Pinpoint the cell where the given text exists, returning its [x, y] midpoint coordinate. 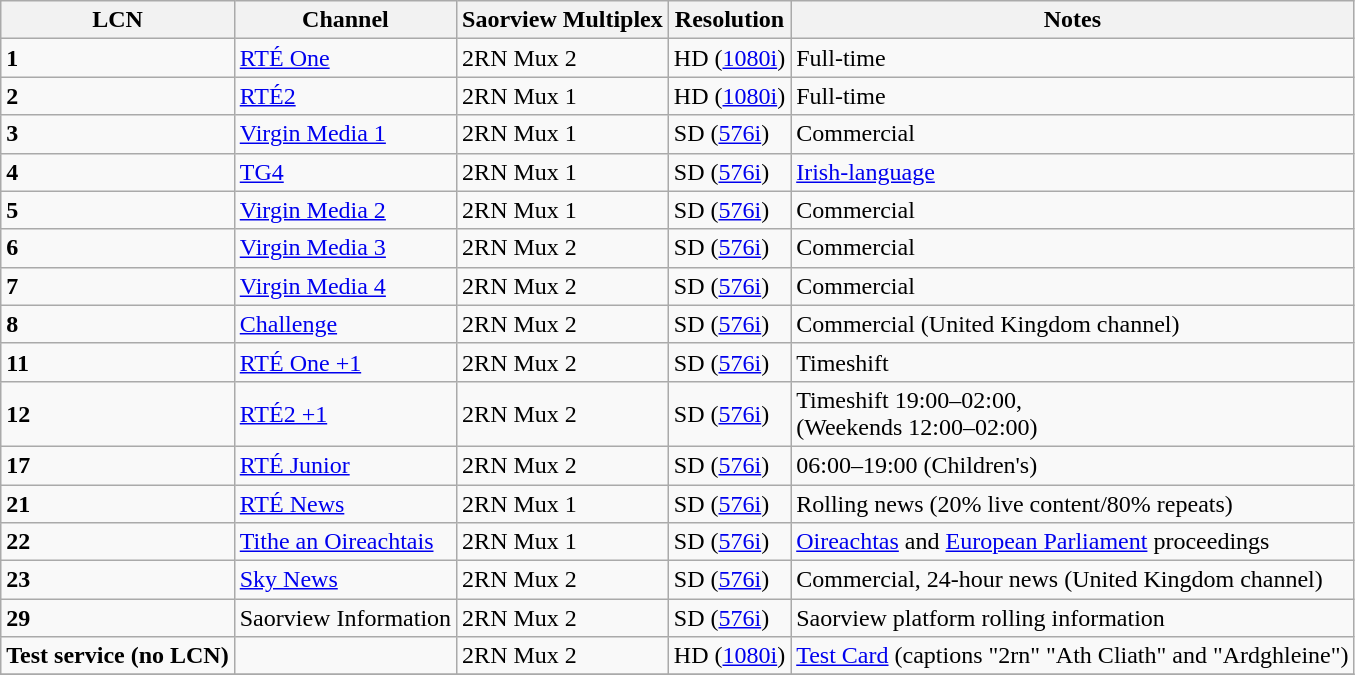
5 [118, 210]
TG4 [345, 172]
1 [118, 58]
2 [118, 96]
Commercial, 24-hour news (United Kingdom channel) [1072, 580]
3 [118, 134]
06:00–19:00 (Children's) [1072, 465]
Test Card (captions "2rn" "Ath Cliath" and "Ardghleine") [1072, 656]
23 [118, 580]
Timeshift 19:00–02:00, (Weekends 12:00–02:00) [1072, 414]
Challenge [345, 324]
29 [118, 618]
RTÉ News [345, 503]
7 [118, 286]
12 [118, 414]
LCN [118, 20]
6 [118, 248]
Rolling news (20% live content/80% repeats) [1072, 503]
4 [118, 172]
Saorview Multiplex [563, 20]
Sky News [345, 580]
Resolution [729, 20]
Virgin Media 1 [345, 134]
17 [118, 465]
Test service (no LCN) [118, 656]
Virgin Media 2 [345, 210]
Virgin Media 4 [345, 286]
Saorview Information [345, 618]
Channel [345, 20]
Oireachtas and European Parliament proceedings [1072, 542]
Commercial (United Kingdom channel) [1072, 324]
RTÉ2 [345, 96]
Irish-language [1072, 172]
Saorview platform rolling information [1072, 618]
RTÉ2 +1 [345, 414]
Notes [1072, 20]
8 [118, 324]
RTÉ Junior [345, 465]
RTÉ One [345, 58]
21 [118, 503]
Timeshift [1072, 362]
RTÉ One +1 [345, 362]
11 [118, 362]
Tithe an Oireachtais [345, 542]
22 [118, 542]
Virgin Media 3 [345, 248]
